Find where the given text appears and provide that cell's center as [x, y] coordinate. 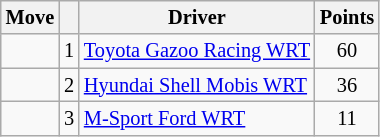
Points [347, 17]
Driver [197, 17]
11 [347, 118]
2 [69, 85]
36 [347, 85]
M-Sport Ford WRT [197, 118]
Toyota Gazoo Racing WRT [197, 51]
1 [69, 51]
3 [69, 118]
Hyundai Shell Mobis WRT [197, 85]
60 [347, 51]
Move [30, 17]
